Scan for the cell matching the given text and deliver its (X, Y) coordinate at center. 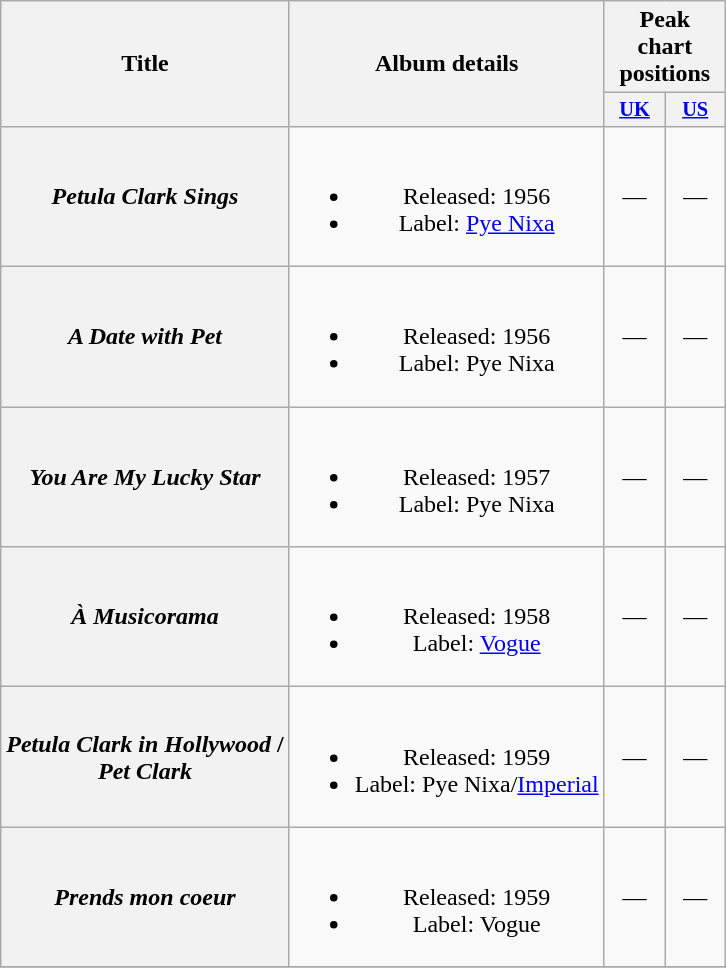
Petula Clark Sings (145, 196)
Released: 1958 Label: Vogue (446, 617)
Released: 1959 Label: Vogue (446, 897)
Petula Clark in Hollywood /Pet Clark (145, 757)
Released: 1957 Label: Pye Nixa (446, 477)
Prends mon coeur (145, 897)
Album details (446, 64)
Released: 1959 Label: Pye Nixa/Imperial (446, 757)
You Are My Lucky Star (145, 477)
US (696, 110)
À Musicorama (145, 617)
Title (145, 64)
A Date with Pet (145, 337)
Peak chart positions (664, 47)
UK (634, 110)
